Capture the cell that displays the provided text and extract its [X, Y] central coordinate. 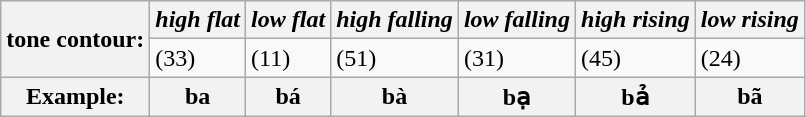
bá [288, 97]
high falling [395, 20]
high flat [198, 20]
(31) [516, 58]
(24) [750, 58]
high rising [636, 20]
bạ [516, 97]
(51) [395, 58]
bã [750, 97]
bà [395, 97]
(11) [288, 58]
low falling [516, 20]
bả [636, 97]
ba [198, 97]
(33) [198, 58]
Example: [76, 97]
low rising [750, 20]
(45) [636, 58]
tone contour: [76, 39]
low flat [288, 20]
